Determine the [x, y] coordinate at the center of the cell enclosing the given text.  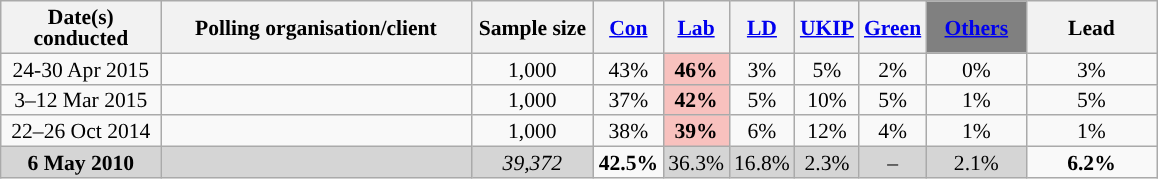
Sample size [532, 27]
Date(s)conducted [81, 27]
Polling organisation/client [316, 27]
42% [696, 100]
3–12 Mar 2015 [81, 100]
Others [976, 27]
2.1% [976, 162]
39,372 [532, 162]
– [892, 162]
Lead [1091, 27]
42.5% [628, 162]
38% [628, 132]
6.2% [1091, 162]
46% [696, 68]
39% [696, 132]
4% [892, 132]
16.8% [762, 162]
Con [628, 27]
0% [976, 68]
LD [762, 27]
10% [827, 100]
36.3% [696, 162]
Green [892, 27]
Lab [696, 27]
UKIP [827, 27]
22–26 Oct 2014 [81, 132]
12% [827, 132]
2% [892, 68]
6% [762, 132]
2.3% [827, 162]
37% [628, 100]
6 May 2010 [81, 162]
43% [628, 68]
24-30 Apr 2015 [81, 68]
